Provide the (x, y) coordinate of the cell's center where the given text is located.  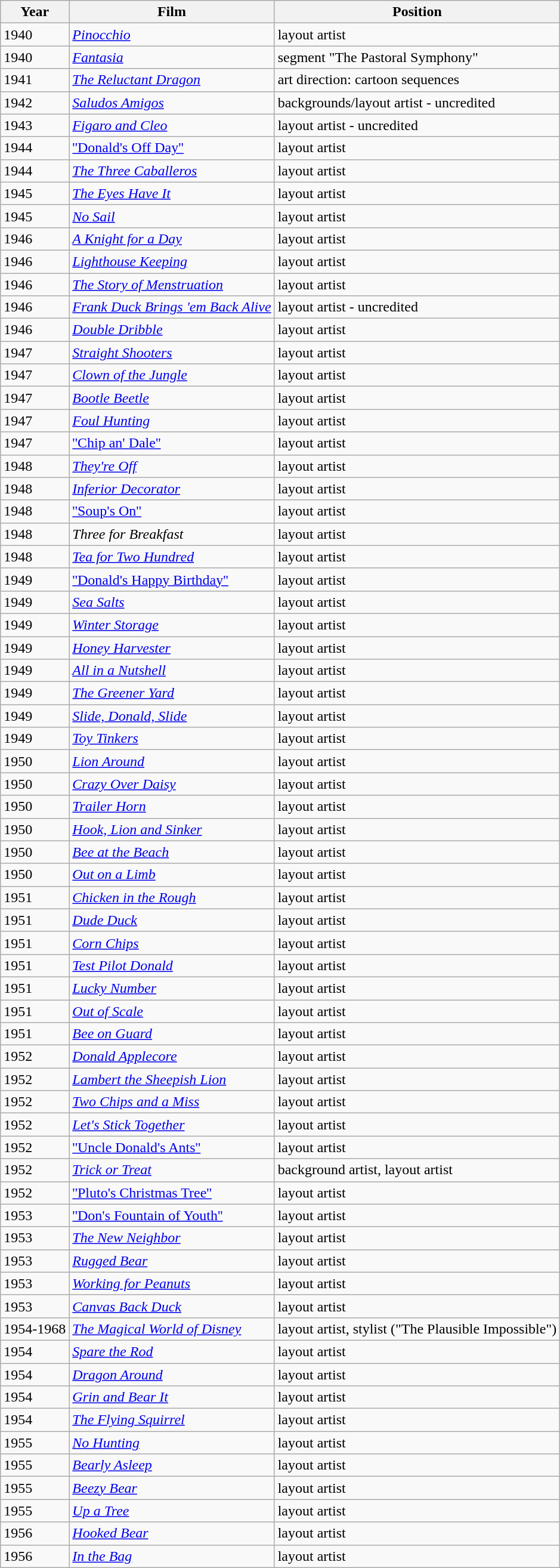
Saludos Amigos (172, 103)
Frank Duck Brings 'em Back Alive (172, 307)
''Donald's Off Day'' (172, 148)
1941 (35, 80)
Sea Salts (172, 602)
Toy Tinkers (172, 739)
Trailer Horn (172, 807)
The Three Caballeros (172, 171)
Position (417, 12)
Corn Chips (172, 943)
The Flying Squirrel (172, 1420)
Fantasia (172, 57)
Winter Storage (172, 625)
Honey Harvester (172, 647)
The Greener Yard (172, 693)
No Hunting (172, 1443)
A Knight for a Day (172, 239)
''Don's Fountain of Youth'' (172, 1215)
Bootle Beetle (172, 398)
''Soup's On'' (172, 511)
Film (172, 12)
No Sail (172, 216)
Hooked Bear (172, 1533)
Donald Applecore (172, 1057)
layout artist, stylist ("The Plausible Impossible") (417, 1329)
Lucky Number (172, 988)
1954-1968 (35, 1329)
Straight Shooters (172, 353)
Foul Hunting (172, 421)
Trick or Treat (172, 1170)
art direction: cartoon sequences (417, 80)
Let's Stick Together (172, 1125)
Hook, Lion and Sinker (172, 829)
Two Chips and a Miss (172, 1102)
''Donald's Happy Birthday'' (172, 579)
The Reluctant Dragon (172, 80)
Lighthouse Keeping (172, 261)
In the Bag (172, 1556)
segment "The Pastoral Symphony" (417, 57)
Chicken in the Rough (172, 897)
''Pluto's Christmas Tree'' (172, 1193)
The Story of Menstruation (172, 285)
Dude Duck (172, 920)
Bearly Asleep (172, 1465)
Working for Peanuts (172, 1283)
The Magical World of Disney (172, 1329)
Dragon Around (172, 1374)
backgrounds/layout artist - uncredited (417, 103)
Beezy Bear (172, 1488)
Canvas Back Duck (172, 1306)
Pinocchio (172, 35)
They're Off (172, 466)
Test Pilot Donald (172, 965)
Year (35, 12)
The Eyes Have It (172, 193)
Rugged Bear (172, 1261)
Out on a Limb (172, 875)
Tea for Two Hundred (172, 557)
Figaro and Cleo (172, 125)
All in a Nutshell (172, 671)
Three for Breakfast (172, 534)
''Uncle Donald's Ants'' (172, 1147)
Spare the Rod (172, 1351)
The New Neighbor (172, 1238)
Up a Tree (172, 1511)
Double Dribble (172, 330)
Lion Around (172, 761)
Crazy Over Daisy (172, 784)
Out of Scale (172, 1011)
''Chip an' Dale'' (172, 443)
Grin and Bear It (172, 1397)
Lambert the Sheepish Lion (172, 1079)
1943 (35, 125)
Clown of the Jungle (172, 375)
1942 (35, 103)
Bee on Guard (172, 1034)
Inferior Decorator (172, 489)
Slide, Donald, Slide (172, 716)
background artist, layout artist (417, 1170)
Bee at the Beach (172, 852)
